For the text-containing cell, return its midpoint in [x, y] coordinate format. 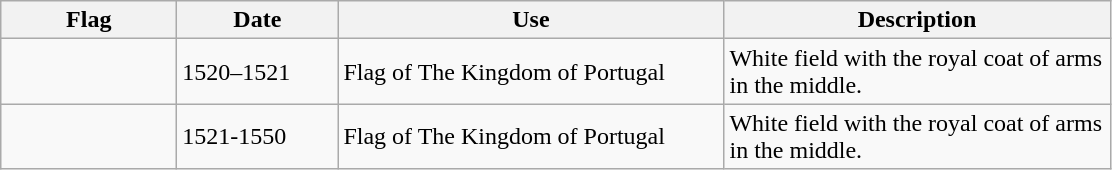
Use [531, 20]
1521-1550 [258, 136]
1520–1521 [258, 72]
Description [917, 20]
Flag [89, 20]
Date [258, 20]
